Identify which cell holds the provided text, then report its (x, y) central coordinate. 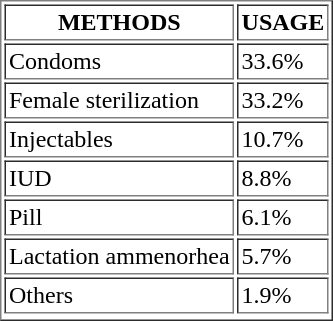
8.8% (283, 178)
USAGE (283, 22)
IUD (119, 178)
6.1% (283, 218)
5.7% (283, 256)
33.6% (283, 62)
Pill (119, 218)
Female sterilization (119, 100)
METHODS (119, 22)
10.7% (283, 140)
1.9% (283, 296)
Lactation ammenorhea (119, 256)
33.2% (283, 100)
Injectables (119, 140)
Condoms (119, 62)
Others (119, 296)
